Extract the (X, Y) coordinate from the center of the cell holding the provided text.  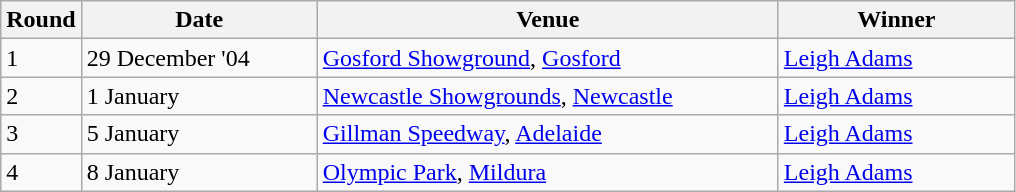
2 (41, 96)
Newcastle Showgrounds, Newcastle (548, 96)
29 December '04 (199, 58)
1 (41, 58)
Round (41, 20)
Winner (896, 20)
5 January (199, 134)
Gillman Speedway, Adelaide (548, 134)
Olympic Park, Mildura (548, 172)
Venue (548, 20)
1 January (199, 96)
Date (199, 20)
3 (41, 134)
8 January (199, 172)
Gosford Showground, Gosford (548, 58)
4 (41, 172)
